Pinpoint the cell where the given text exists, returning its (x, y) midpoint coordinate. 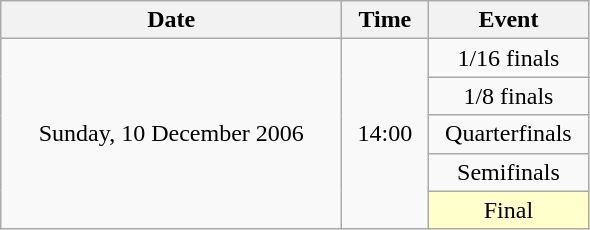
Event (508, 20)
1/8 finals (508, 96)
14:00 (385, 134)
Final (508, 210)
Quarterfinals (508, 134)
1/16 finals (508, 58)
Time (385, 20)
Semifinals (508, 172)
Sunday, 10 December 2006 (172, 134)
Date (172, 20)
